Identify which cell holds the provided text, then report its (x, y) central coordinate. 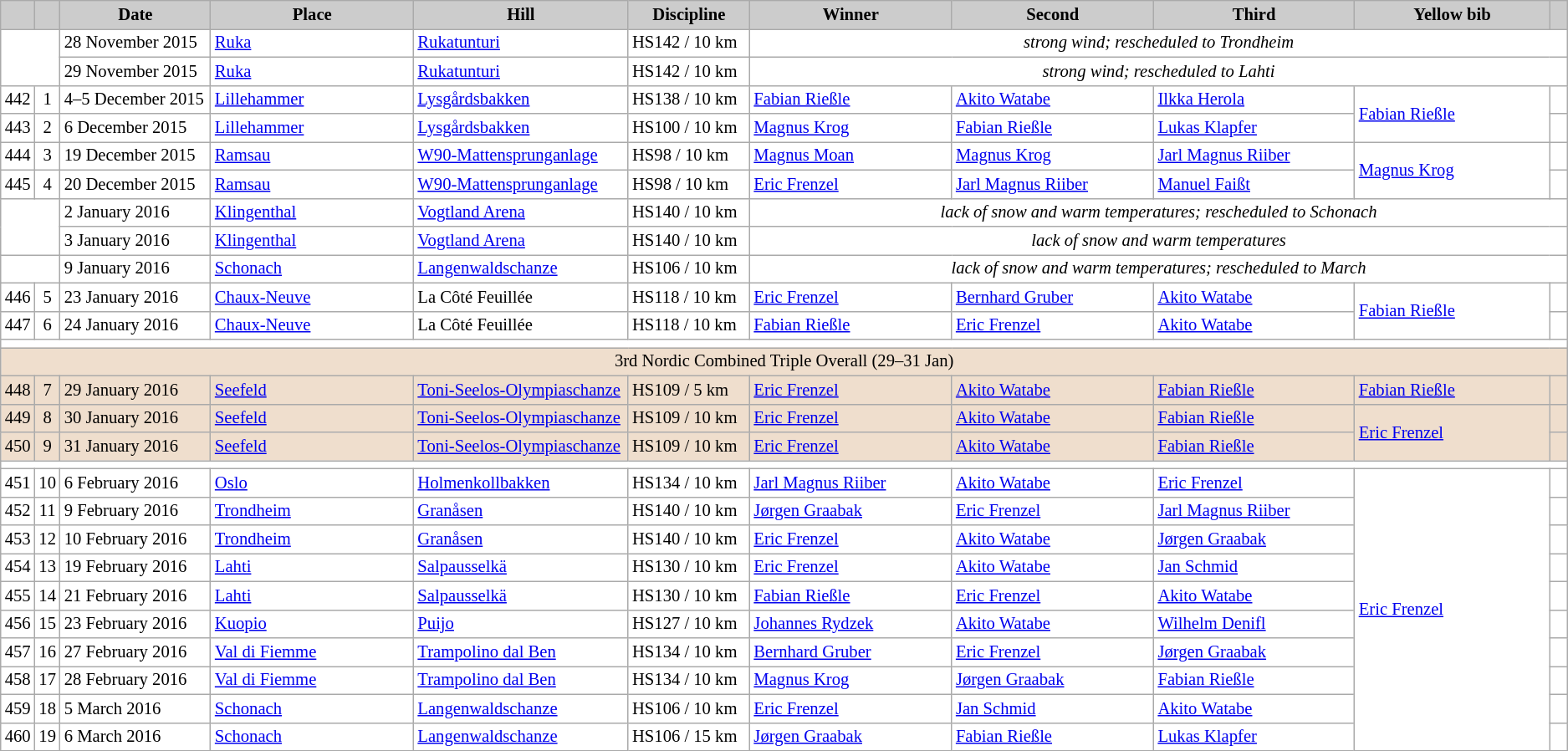
HS106 / 15 km (689, 737)
444 (18, 156)
lack of snow and warm temperatures; rescheduled to Schonach (1158, 212)
6 (47, 325)
Third (1254, 14)
19 February 2016 (135, 567)
8 (47, 418)
449 (18, 418)
17 (47, 680)
6 March 2016 (135, 737)
24 January 2016 (135, 325)
5 March 2016 (135, 708)
Manuel Faißt (1254, 184)
9 January 2016 (135, 268)
Wilhelm Denifl (1254, 624)
31 January 2016 (135, 446)
29 January 2016 (135, 390)
460 (18, 737)
lack of snow and warm temperatures; rescheduled to March (1158, 268)
23 January 2016 (135, 297)
HS138 / 10 km (689, 100)
HS109 / 5 km (689, 390)
Hill (520, 14)
Kuopio (313, 624)
448 (18, 390)
15 (47, 624)
Yellow bib (1452, 14)
4 (47, 184)
20 December 2015 (135, 184)
445 (18, 184)
11 (47, 511)
Winner (850, 14)
Date (135, 14)
30 January 2016 (135, 418)
452 (18, 511)
454 (18, 567)
451 (18, 483)
Second (1053, 14)
Holmenkollbakken (520, 483)
446 (18, 297)
16 (47, 651)
21 February 2016 (135, 595)
443 (18, 128)
450 (18, 446)
27 February 2016 (135, 651)
10 February 2016 (135, 539)
9 (47, 446)
7 (47, 390)
455 (18, 595)
12 (47, 539)
Johannes Rydzek (850, 624)
3rd Nordic Combined Triple Overall (29–31 Jan) (784, 361)
13 (47, 567)
Magnus Moan (850, 156)
10 (47, 483)
19 (47, 737)
HS100 / 10 km (689, 128)
457 (18, 651)
28 November 2015 (135, 43)
3 January 2016 (135, 240)
453 (18, 539)
9 February 2016 (135, 511)
Discipline (689, 14)
HS127 / 10 km (689, 624)
2 January 2016 (135, 212)
459 (18, 708)
6 February 2016 (135, 483)
5 (47, 297)
Puijo (520, 624)
Place (313, 14)
458 (18, 680)
Ilkka Herola (1254, 100)
19 December 2015 (135, 156)
6 December 2015 (135, 128)
4–5 December 2015 (135, 100)
1 (47, 100)
442 (18, 100)
456 (18, 624)
447 (18, 325)
strong wind; rescheduled to Trondheim (1158, 43)
lack of snow and warm temperatures (1158, 240)
3 (47, 156)
strong wind; rescheduled to Lahti (1158, 71)
14 (47, 595)
Oslo (313, 483)
28 February 2016 (135, 680)
29 November 2015 (135, 71)
18 (47, 708)
23 February 2016 (135, 624)
2 (47, 128)
